Identify which cell holds the provided text, then report its (x, y) central coordinate. 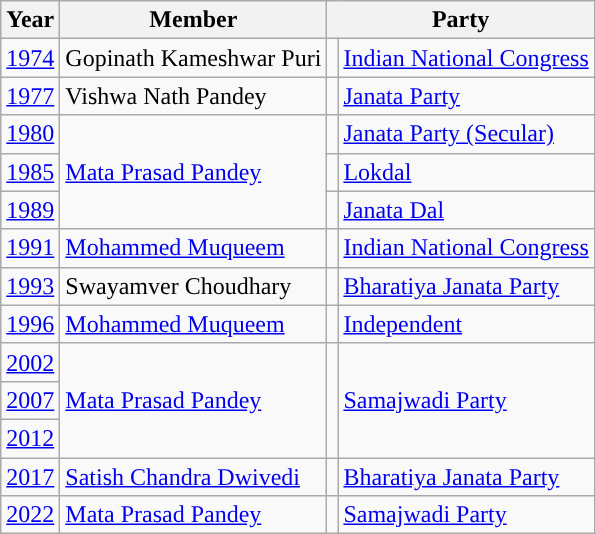
Independent (466, 324)
Janata Dal (466, 210)
Gopinath Kameshwar Puri (194, 58)
Party (460, 20)
Year (30, 20)
1991 (30, 248)
Lokdal (466, 172)
2012 (30, 438)
2002 (30, 362)
2017 (30, 477)
1993 (30, 286)
1977 (30, 96)
2007 (30, 400)
Vishwa Nath Pandey (194, 96)
Swayamver Choudhary (194, 286)
Satish Chandra Dwivedi (194, 477)
2022 (30, 515)
1974 (30, 58)
1980 (30, 134)
Janata Party (Secular) (466, 134)
1985 (30, 172)
Member (194, 20)
1996 (30, 324)
Janata Party (466, 96)
1989 (30, 210)
